Return the (X, Y) coordinate for the center point of the cell that contains the specified text.  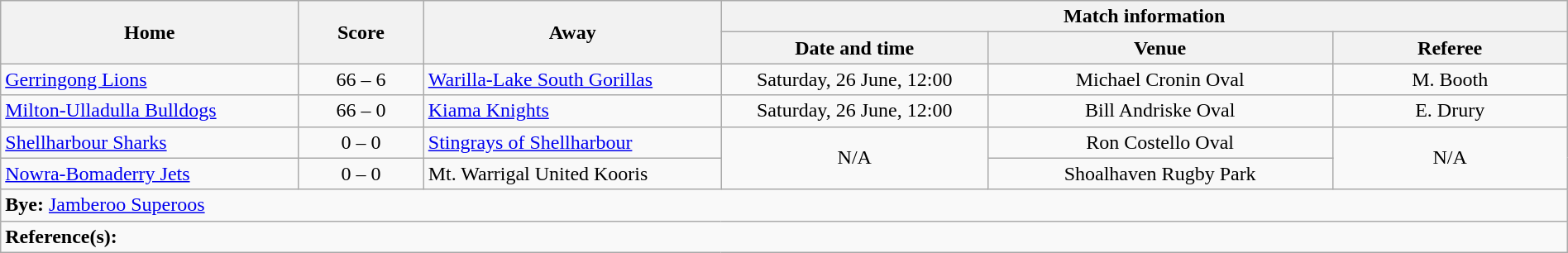
E. Drury (1450, 111)
Match information (1145, 17)
Michael Cronin Oval (1159, 79)
Referee (1450, 48)
Ron Costello Oval (1159, 142)
Warilla-Lake South Gorillas (572, 79)
Bill Andriske Oval (1159, 111)
Away (572, 32)
Score (361, 32)
66 – 6 (361, 79)
M. Booth (1450, 79)
Mt. Warrigal United Kooris (572, 174)
Bye: Jamberoo Superoos (784, 205)
Kiama Knights (572, 111)
Date and time (854, 48)
Reference(s): (784, 236)
Venue (1159, 48)
Shellharbour Sharks (150, 142)
Gerringong Lions (150, 79)
66 – 0 (361, 111)
Shoalhaven Rugby Park (1159, 174)
Milton-Ulladulla Bulldogs (150, 111)
Stingrays of Shellharbour (572, 142)
Home (150, 32)
Nowra-Bomaderry Jets (150, 174)
